From the cell containing the given text, extract its center point as (X, Y) coordinate. 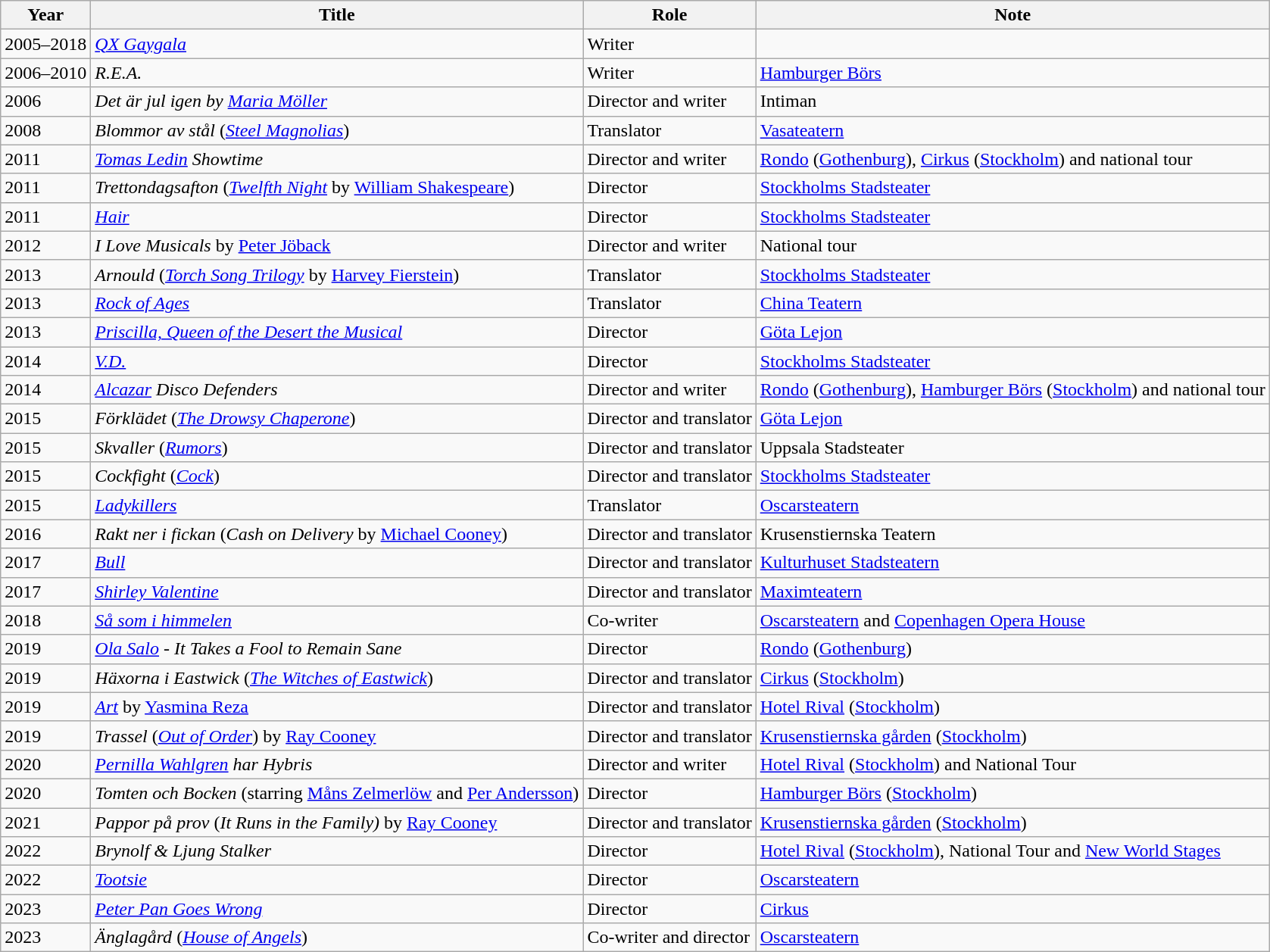
Co-writer and director (669, 938)
QX Gaygala (337, 44)
Year (45, 15)
Co-writer (669, 620)
Brynolf & Ljung Stalker (337, 851)
Änglagård (House of Angels) (337, 938)
Förklädet (The Drowsy Chaperone) (337, 419)
2005–2018 (45, 44)
Rondo (Gothenburg), Cirkus (Stockholm) and national tour (1013, 159)
Alcazar Disco Defenders (337, 390)
Vasateatern (1013, 130)
Priscilla, Queen of the Desert the Musical (337, 332)
Hotel Rival (Stockholm) and National Tour (1013, 764)
Maximteatern (1013, 591)
Arnould (Torch Song Trilogy by Harvey Fierstein) (337, 274)
Art by Yasmina Reza (337, 707)
Tomas Ledin Showtime (337, 159)
Häxorna i Eastwick (The Witches of Eastwick) (337, 678)
Role (669, 15)
Skvaller (Rumors) (337, 448)
Blommor av stål (Steel Magnolias) (337, 130)
Pernilla Wahlgren har Hybris (337, 764)
Note (1013, 15)
Trassel (Out of Order) by Ray Cooney (337, 735)
Tomten och Bocken (starring Måns Zelmerlöw and Per Andersson) (337, 793)
R.E.A. (337, 73)
Pappor på prov (It Runs in the Family) by Ray Cooney (337, 822)
Cirkus (Stockholm) (1013, 678)
Hair (337, 217)
Rock of Ages (337, 303)
Intiman (1013, 101)
2008 (45, 130)
Det är jul igen by Maria Möller (337, 101)
Bull (337, 563)
Hotel Rival (Stockholm) (1013, 707)
Hamburger Börs (Stockholm) (1013, 793)
Hamburger Börs (1013, 73)
Rondo (Gothenburg) (1013, 649)
Shirley Valentine (337, 591)
Ladykillers (337, 505)
Kulturhuset Stadsteatern (1013, 563)
2016 (45, 534)
I Love Musicals by Peter Jöback (337, 245)
Trettondagsafton (Twelfth Night by William Shakespeare) (337, 188)
Title (337, 15)
Peter Pan Goes Wrong (337, 909)
Krusenstiernska Teatern (1013, 534)
Hotel Rival (Stockholm), National Tour and New World Stages (1013, 851)
V.D. (337, 361)
Oscarsteatern and Copenhagen Opera House (1013, 620)
Så som i himmelen (337, 620)
2006 (45, 101)
National tour (1013, 245)
2012 (45, 245)
China Teatern (1013, 303)
2018 (45, 620)
2021 (45, 822)
Ola Salo - It Takes a Fool to Remain Sane (337, 649)
Rakt ner i fickan (Cash on Delivery by Michael Cooney) (337, 534)
Uppsala Stadsteater (1013, 448)
Tootsie (337, 880)
Cockfight (Cock) (337, 476)
2006–2010 (45, 73)
Rondo (Gothenburg), Hamburger Börs (Stockholm) and national tour (1013, 390)
Cirkus (1013, 909)
